Determine the (X, Y) coordinate at the center of the cell enclosing the given text.  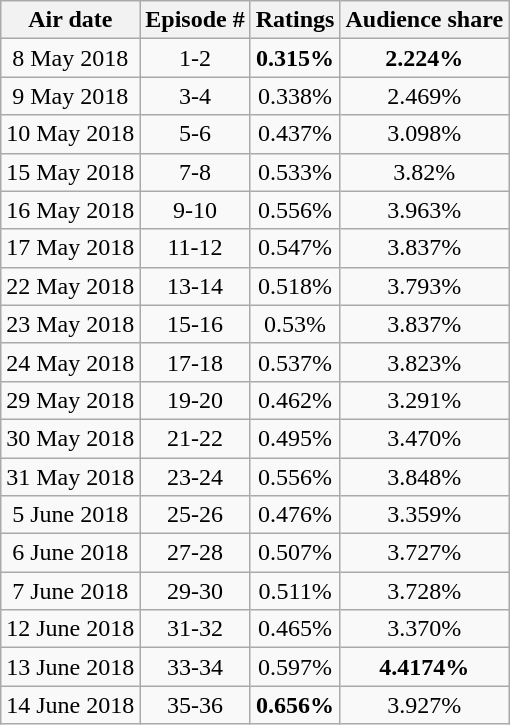
4.4174% (424, 667)
2.224% (424, 58)
15-16 (195, 324)
0.533% (295, 172)
0.437% (295, 134)
15 May 2018 (70, 172)
22 May 2018 (70, 286)
0.507% (295, 553)
29 May 2018 (70, 400)
3.927% (424, 705)
8 May 2018 (70, 58)
5 June 2018 (70, 515)
3.793% (424, 286)
23-24 (195, 477)
12 June 2018 (70, 629)
7-8 (195, 172)
27-28 (195, 553)
0.53% (295, 324)
Episode # (195, 20)
21-22 (195, 438)
3.82% (424, 172)
0.476% (295, 515)
2.469% (424, 96)
0.511% (295, 591)
11-12 (195, 248)
0.597% (295, 667)
29-30 (195, 591)
0.315% (295, 58)
30 May 2018 (70, 438)
0.537% (295, 362)
Air date (70, 20)
19-20 (195, 400)
16 May 2018 (70, 210)
3.848% (424, 477)
3.963% (424, 210)
0.465% (295, 629)
25-26 (195, 515)
10 May 2018 (70, 134)
17-18 (195, 362)
5-6 (195, 134)
9-10 (195, 210)
35-36 (195, 705)
0.547% (295, 248)
3.098% (424, 134)
33-34 (195, 667)
3-4 (195, 96)
13 June 2018 (70, 667)
0.656% (295, 705)
31 May 2018 (70, 477)
31-32 (195, 629)
Ratings (295, 20)
0.518% (295, 286)
Audience share (424, 20)
3.823% (424, 362)
0.338% (295, 96)
3.727% (424, 553)
3.359% (424, 515)
3.728% (424, 591)
24 May 2018 (70, 362)
0.495% (295, 438)
3.470% (424, 438)
3.291% (424, 400)
6 June 2018 (70, 553)
14 June 2018 (70, 705)
9 May 2018 (70, 96)
1-2 (195, 58)
17 May 2018 (70, 248)
23 May 2018 (70, 324)
3.370% (424, 629)
7 June 2018 (70, 591)
13-14 (195, 286)
0.462% (295, 400)
